Determine the [x, y] coordinate at the center of the cell enclosing the given text.  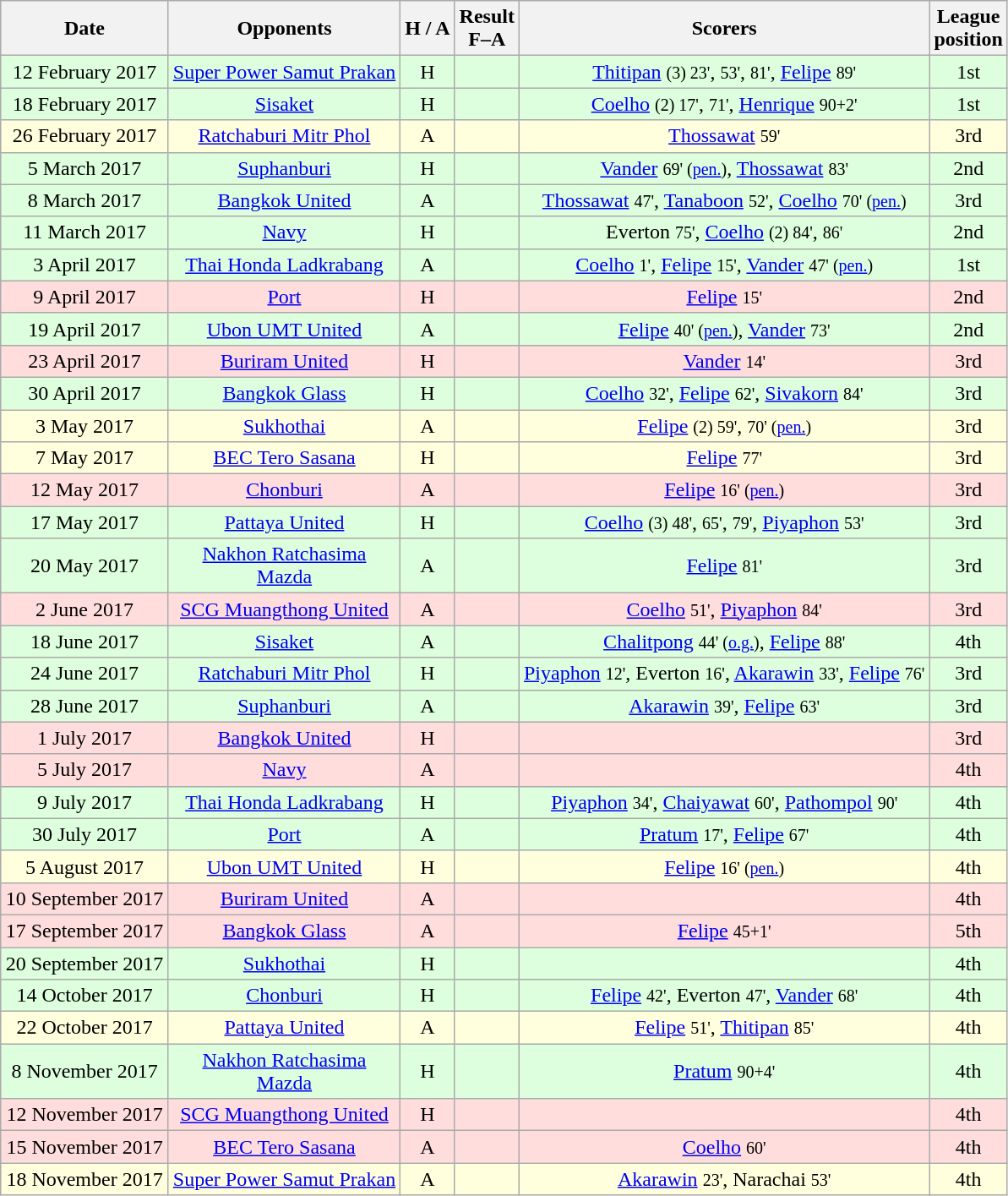
14 October 2017 [84, 996]
Piyaphon 12', Everton 16', Akarawin 33', Felipe 76' [723, 674]
Pratum 90+4' [723, 1072]
18 February 2017 [84, 104]
23 April 2017 [84, 361]
Coelho (2) 17', 71', Henrique 90+2' [723, 104]
Opponents [284, 29]
Coelho 32', Felipe 62', Sivakorn 84' [723, 393]
Coelho (3) 48', 65', 79', Piyaphon 53' [723, 522]
28 June 2017 [84, 706]
5th [968, 931]
8 March 2017 [84, 200]
Felipe 77' [723, 458]
19 April 2017 [84, 329]
5 July 2017 [84, 770]
Felipe 15' [723, 297]
Scorers [723, 29]
Felipe (2) 59', 70' (pen.) [723, 425]
8 November 2017 [84, 1072]
Akarawin 23', Narachai 53' [723, 1179]
2 June 2017 [84, 609]
Thossawat 47', Tanaboon 52', Coelho 70' (pen.) [723, 200]
ResultF–A [487, 29]
10 September 2017 [84, 898]
17 September 2017 [84, 931]
15 November 2017 [84, 1147]
5 March 2017 [84, 168]
30 April 2017 [84, 393]
Felipe 51', Thitipan 85' [723, 1028]
Coelho 60' [723, 1147]
Everton 75', Coelho (2) 84', 86' [723, 232]
3 May 2017 [84, 425]
11 March 2017 [84, 232]
20 September 2017 [84, 963]
Coelho 1', Felipe 15', Vander 47' (pen.) [723, 265]
26 February 2017 [84, 136]
3 April 2017 [84, 265]
7 May 2017 [84, 458]
Felipe 45+1' [723, 931]
1 July 2017 [84, 738]
5 August 2017 [84, 866]
Felipe 81' [723, 566]
18 June 2017 [84, 642]
20 May 2017 [84, 566]
Coelho 51', Piyaphon 84' [723, 609]
30 July 2017 [84, 834]
17 May 2017 [84, 522]
Felipe 40' (pen.), Vander 73' [723, 329]
18 November 2017 [84, 1179]
12 November 2017 [84, 1115]
24 June 2017 [84, 674]
Chalitpong 44' (o.g.), Felipe 88' [723, 642]
9 July 2017 [84, 802]
22 October 2017 [84, 1028]
Vander 69' (pen.), Thossawat 83' [723, 168]
Date [84, 29]
Felipe 42', Everton 47', Vander 68' [723, 996]
Pratum 17', Felipe 67' [723, 834]
9 April 2017 [84, 297]
Piyaphon 34', Chaiyawat 60', Pathompol 90' [723, 802]
Vander 14' [723, 361]
12 May 2017 [84, 490]
12 February 2017 [84, 72]
Leagueposition [968, 29]
H / A [428, 29]
Thossawat 59' [723, 136]
Thitipan (3) 23', 53', 81', Felipe 89' [723, 72]
Akarawin 39', Felipe 63' [723, 706]
